Scan for the cell matching the given text and deliver its [X, Y] coordinate at center. 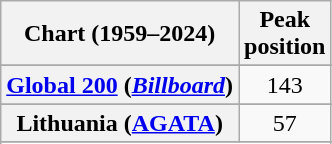
143 [284, 85]
57 [284, 123]
Global 200 (Billboard) [120, 85]
Lithuania (AGATA) [120, 123]
Peakposition [284, 34]
Chart (1959–2024) [120, 34]
